Locate the cell with the specified text and output its [x, y] center coordinate. 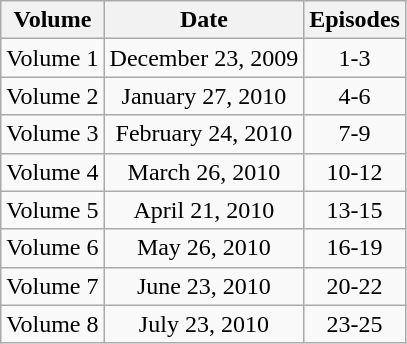
Volume 6 [52, 248]
Volume 8 [52, 324]
4-6 [355, 96]
February 24, 2010 [204, 134]
Volume 2 [52, 96]
May 26, 2010 [204, 248]
7-9 [355, 134]
January 27, 2010 [204, 96]
16-19 [355, 248]
Volume 4 [52, 172]
Episodes [355, 20]
July 23, 2010 [204, 324]
23-25 [355, 324]
10-12 [355, 172]
Date [204, 20]
Volume 5 [52, 210]
Volume 7 [52, 286]
April 21, 2010 [204, 210]
1-3 [355, 58]
20-22 [355, 286]
Volume [52, 20]
March 26, 2010 [204, 172]
December 23, 2009 [204, 58]
June 23, 2010 [204, 286]
13-15 [355, 210]
Volume 3 [52, 134]
Volume 1 [52, 58]
